Search for the cell housing the specified text and yield its [X, Y] center coordinate. 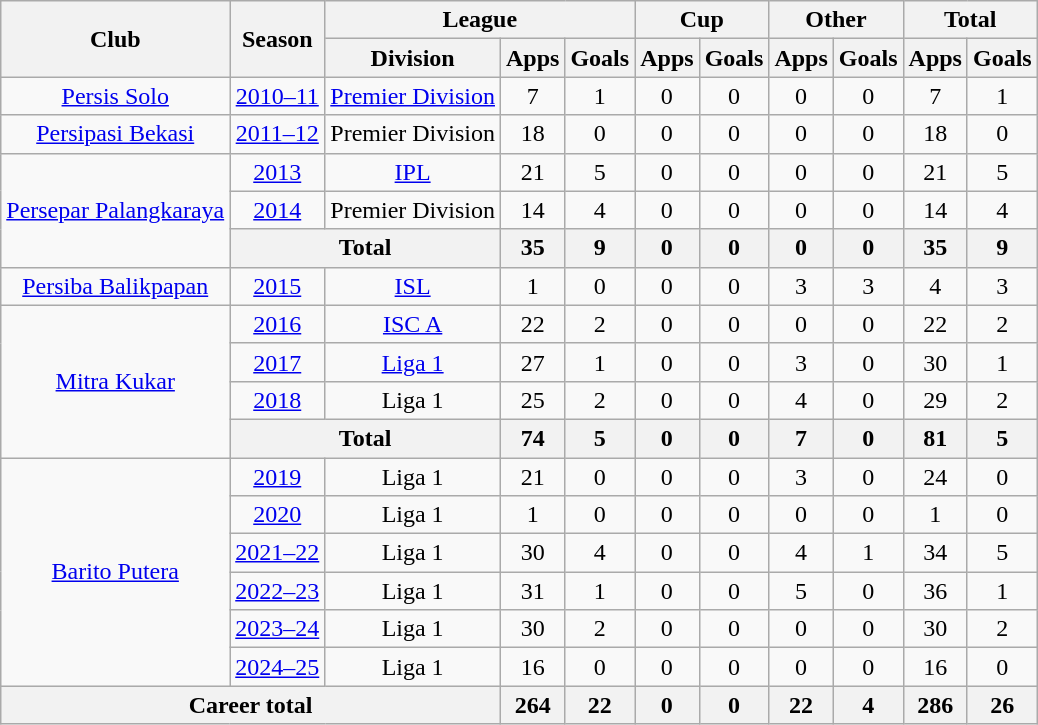
Other [836, 20]
Persepar Palangkaraya [116, 210]
Division [413, 58]
81 [935, 438]
Season [278, 39]
League [480, 20]
Career total [251, 705]
Club [116, 39]
2021–22 [278, 553]
Cup [702, 20]
ISC A [413, 324]
IPL [413, 172]
2011–12 [278, 134]
Persiba Balikpapan [116, 286]
Persis Solo [116, 96]
2019 [278, 477]
286 [935, 705]
24 [935, 477]
31 [532, 591]
25 [532, 400]
2018 [278, 400]
2010–11 [278, 96]
2022–23 [278, 591]
2013 [278, 172]
2023–24 [278, 629]
Persipasi Bekasi [116, 134]
264 [532, 705]
2020 [278, 515]
2014 [278, 210]
2015 [278, 286]
Barito Putera [116, 572]
26 [1002, 705]
2024–25 [278, 667]
74 [532, 438]
2017 [278, 362]
2016 [278, 324]
Mitra Kukar [116, 381]
29 [935, 400]
27 [532, 362]
ISL [413, 286]
34 [935, 553]
36 [935, 591]
